Extract the (x, y) coordinate from the center of the cell holding the provided text.  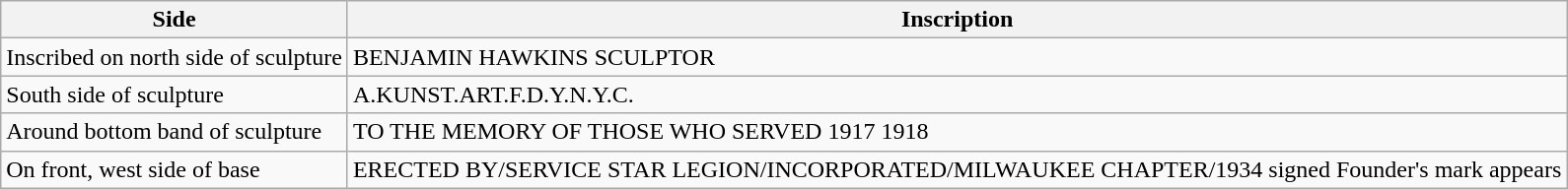
South side of sculpture (175, 94)
Side (175, 20)
A.KUNST.ART.F.D.Y.N.Y.C. (957, 94)
Inscribed on north side of sculpture (175, 57)
Inscription (957, 20)
TO THE MEMORY OF THOSE WHO SERVED 1917 1918 (957, 132)
Around bottom band of sculpture (175, 132)
On front, west side of base (175, 169)
ERECTED BY/SERVICE STAR LEGION/INCORPORATED/MILWAUKEE CHAPTER/1934 signed Founder's mark appears (957, 169)
BENJAMIN HAWKINS SCULPTOR (957, 57)
